Capture the cell that displays the provided text and extract its (x, y) central coordinate. 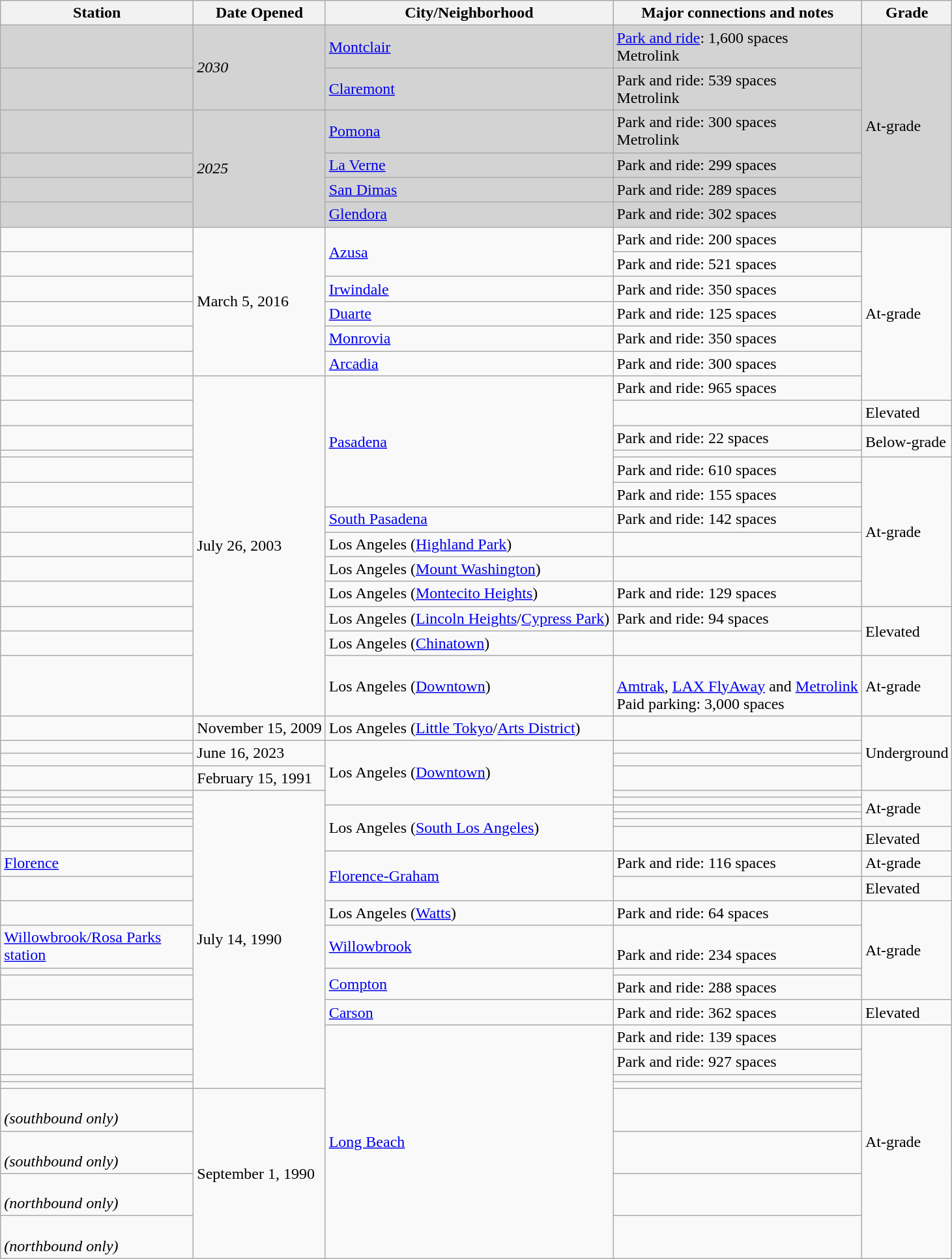
South Pasadena (469, 519)
Los Angeles (Chinatown) (469, 643)
Park and ride: 521 spaces (738, 264)
Park and ride: 299 spaces (738, 165)
Major connections and notes (738, 13)
Monrovia (469, 338)
November 15, 2009 (259, 728)
Long Beach (469, 1141)
Willowbrook/Rosa Parks station (97, 946)
Claremont (469, 89)
Willowbrook (469, 946)
Park and ride: 125 spaces (738, 313)
Arcadia (469, 363)
Glendora (469, 214)
Compton (469, 984)
Park and ride: 289 spaces (738, 190)
City/Neighborhood (469, 13)
Florence-Graham (469, 876)
Station (97, 13)
Pasadena (469, 442)
Los Angeles (South Los Angeles) (469, 828)
Los Angeles (Little Tokyo/Arts District) (469, 728)
Park and ride: 129 spaces (738, 594)
Grade (907, 13)
Park and ride: 300 spaces (738, 363)
Date Opened (259, 13)
Park and ride: 539 spaces Metrolink (738, 89)
Florence (97, 863)
March 5, 2016 (259, 301)
Park and ride: 1,600 spaces Metrolink (738, 47)
San Dimas (469, 190)
February 15, 1991 (259, 777)
Amtrak, LAX FlyAway and MetrolinkPaid parking: 3,000 spaces (738, 686)
Carson (469, 1012)
Underground (907, 753)
Park and ride: 155 spaces (738, 495)
Pomona (469, 132)
Park and ride: 965 spaces (738, 388)
Park and ride: 200 spaces (738, 239)
Park and ride: 22 spaces (738, 438)
Park and ride: 288 spaces (738, 987)
Los Angeles (Montecito Heights) (469, 594)
June 16, 2023 (259, 753)
Los Angeles (Watts) (469, 913)
July 26, 2003 (259, 546)
Park and ride: 300 spaces Metrolink (738, 132)
Park and ride: 234 spaces (738, 946)
Park and ride: 139 spaces (738, 1037)
Park and ride: 142 spaces (738, 519)
Los Angeles (Lincoln Heights/Cypress Park) (469, 618)
Los Angeles (Mount Washington) (469, 569)
Park and ride: 302 spaces (738, 214)
Los Angeles (Highland Park) (469, 544)
Irwindale (469, 289)
Park and ride: 116 spaces (738, 863)
2025 (259, 168)
July 14, 1990 (259, 940)
Park and ride: 362 spaces (738, 1012)
Duarte (469, 313)
Montclair (469, 47)
Park and ride: 94 spaces (738, 618)
Park and ride: 610 spaces (738, 470)
Azusa (469, 252)
September 1, 1990 (259, 1174)
Park and ride: 927 spaces (738, 1062)
Below-grade (907, 442)
2030 (259, 68)
Park and ride: 64 spaces (738, 913)
La Verne (469, 165)
